Return (X, Y) of the center of cell containing provided text 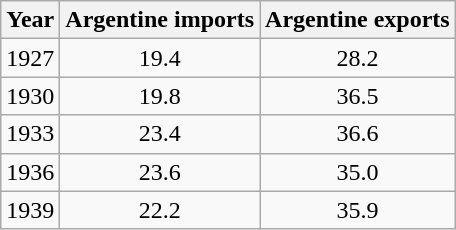
1939 (30, 210)
28.2 (358, 58)
1930 (30, 96)
35.0 (358, 172)
19.4 (160, 58)
23.4 (160, 134)
1936 (30, 172)
Argentine imports (160, 20)
22.2 (160, 210)
36.5 (358, 96)
Year (30, 20)
19.8 (160, 96)
35.9 (358, 210)
1933 (30, 134)
Argentine exports (358, 20)
23.6 (160, 172)
36.6 (358, 134)
1927 (30, 58)
